Return (x, y) of the center of cell containing provided text 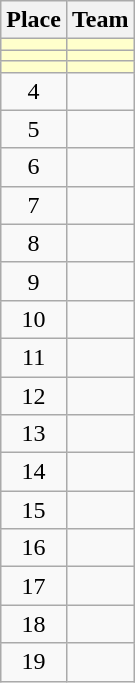
9 (34, 281)
4 (34, 91)
19 (34, 662)
16 (34, 548)
Team (100, 20)
17 (34, 586)
12 (34, 395)
8 (34, 243)
6 (34, 167)
5 (34, 129)
7 (34, 205)
14 (34, 472)
15 (34, 510)
10 (34, 319)
13 (34, 434)
Place (34, 20)
18 (34, 624)
11 (34, 357)
